Search for the cell housing the specified text and yield its (X, Y) center coordinate. 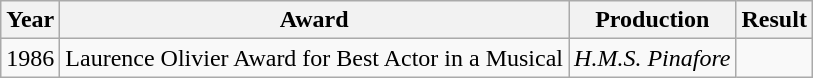
H.M.S. Pinafore (652, 58)
Production (652, 20)
Year (30, 20)
Result (774, 20)
Award (314, 20)
1986 (30, 58)
Laurence Olivier Award for Best Actor in a Musical (314, 58)
